Extract the (X, Y) coordinate from the center of the cell holding the provided text.  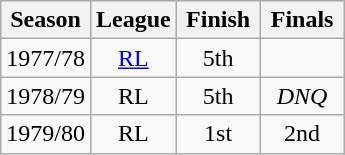
League (133, 20)
1979/80 (46, 134)
Finals (302, 20)
1977/78 (46, 58)
Season (46, 20)
DNQ (302, 96)
2nd (302, 134)
1978/79 (46, 96)
Finish (218, 20)
1st (218, 134)
